Locate the cell with the specified text and output its [X, Y] center coordinate. 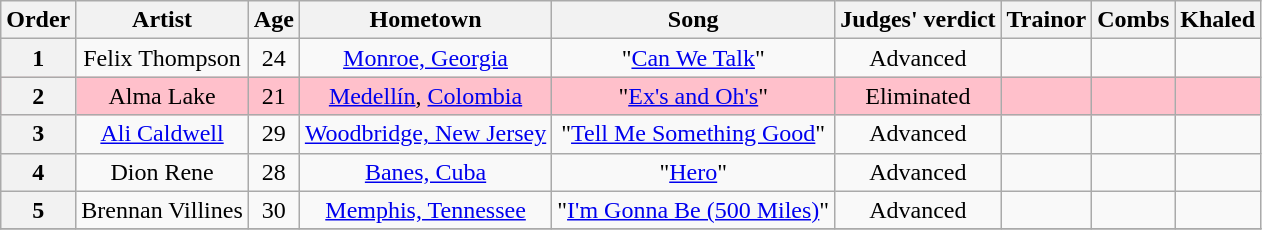
2 [38, 96]
Hometown [425, 20]
Alma Lake [162, 96]
28 [274, 172]
5 [38, 210]
Medellín, Colombia [425, 96]
29 [274, 134]
24 [274, 58]
Artist [162, 20]
Monroe, Georgia [425, 58]
Song [694, 20]
30 [274, 210]
Felix Thompson [162, 58]
"Tell Me Something Good" [694, 134]
1 [38, 58]
"Can We Talk" [694, 58]
Woodbridge, New Jersey [425, 134]
Age [274, 20]
Eliminated [918, 96]
"Ex's and Oh's" [694, 96]
"Hero" [694, 172]
Khaled [1218, 20]
Ali Caldwell [162, 134]
Banes, Cuba [425, 172]
Brennan Villines [162, 210]
"I'm Gonna Be (500 Miles)" [694, 210]
Memphis, Tennessee [425, 210]
Judges' verdict [918, 20]
Order [38, 20]
4 [38, 172]
21 [274, 96]
Dion Rene [162, 172]
3 [38, 134]
Combs [1134, 20]
Trainor [1046, 20]
